Pinpoint the cell where the given text exists, returning its (x, y) midpoint coordinate. 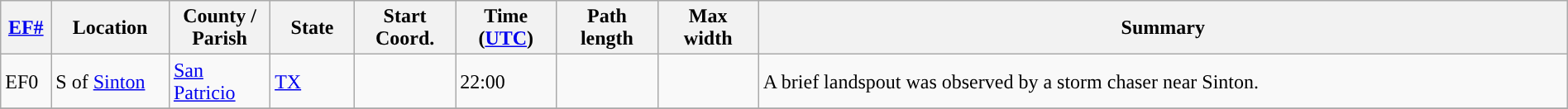
Max width (708, 28)
A brief landspout was observed by a storm chaser near Sinton. (1163, 81)
EF0 (26, 81)
Path length (607, 28)
Location (111, 28)
Summary (1163, 28)
County / Parish (219, 28)
22:00 (506, 81)
TX (313, 81)
State (313, 28)
Time (UTC) (506, 28)
S of Sinton (111, 81)
Start Coord. (404, 28)
San Patricio (219, 81)
EF# (26, 28)
